Capture the cell that displays the provided text and extract its (X, Y) central coordinate. 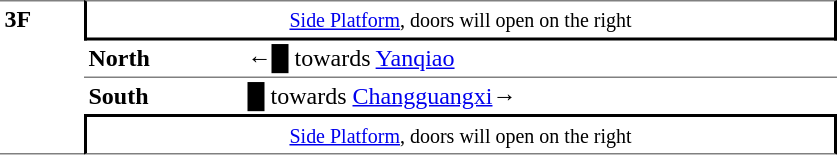
█ towards Changguangxi→ (540, 96)
←█ towards Yanqiao (540, 59)
South (164, 96)
North (164, 59)
3F (42, 77)
